From the cell containing the given text, extract its center point as [x, y] coordinate. 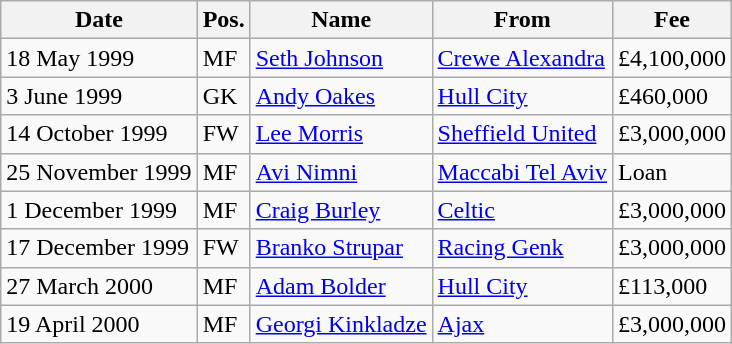
Celtic [522, 210]
£4,100,000 [672, 58]
Ajax [522, 324]
Date [99, 20]
27 March 2000 [99, 286]
Seth Johnson [341, 58]
Name [341, 20]
Adam Bolder [341, 286]
Georgi Kinkladze [341, 324]
Maccabi Tel Aviv [522, 172]
Craig Burley [341, 210]
18 May 1999 [99, 58]
Racing Genk [522, 248]
Branko Strupar [341, 248]
17 December 1999 [99, 248]
£460,000 [672, 96]
19 April 2000 [99, 324]
Sheffield United [522, 134]
Pos. [224, 20]
Crewe Alexandra [522, 58]
25 November 1999 [99, 172]
GK [224, 96]
1 December 1999 [99, 210]
£113,000 [672, 286]
Fee [672, 20]
Loan [672, 172]
14 October 1999 [99, 134]
Andy Oakes [341, 96]
Lee Morris [341, 134]
From [522, 20]
Avi Nimni [341, 172]
3 June 1999 [99, 96]
